Capture the cell that displays the provided text and extract its [X, Y] central coordinate. 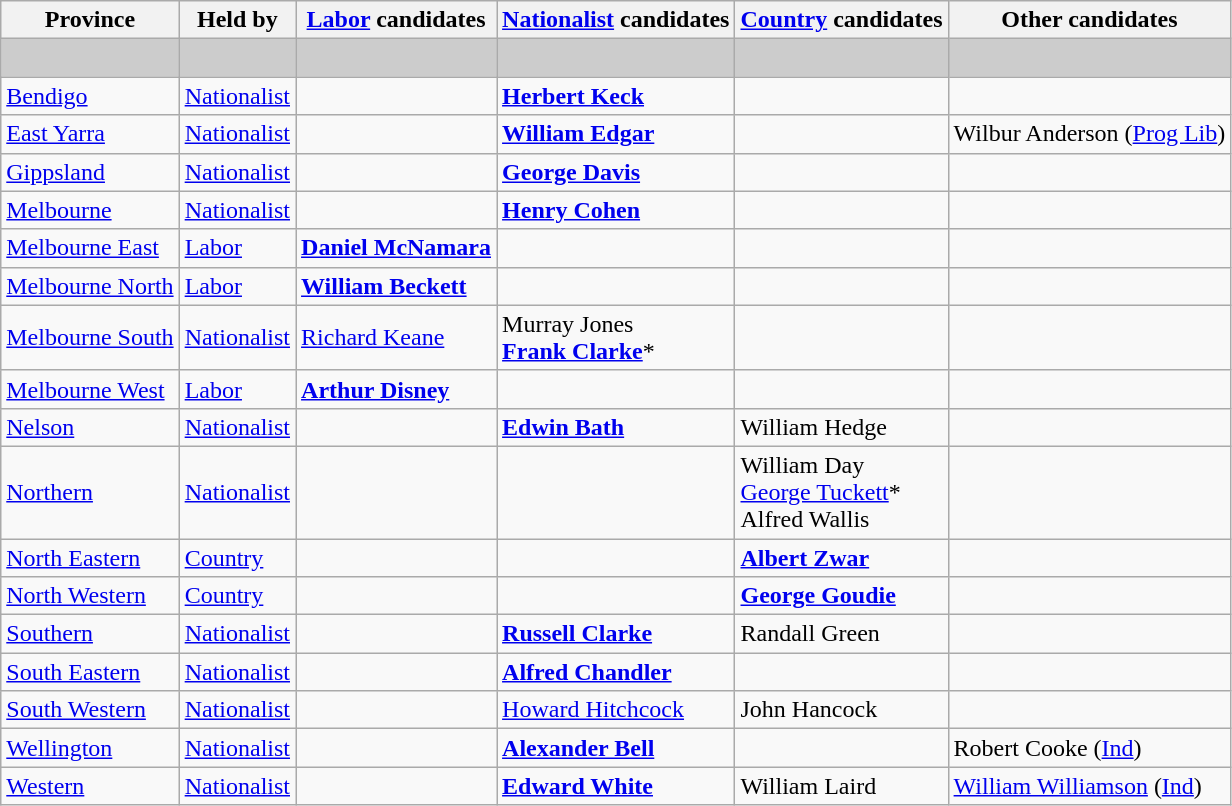
Bendigo [90, 96]
William Williamson (Ind) [1090, 786]
Labor candidates [396, 20]
George Davis [616, 172]
William Laird [842, 786]
East Yarra [90, 134]
Melbourne West [90, 389]
Robert Cooke (Ind) [1090, 748]
Province [90, 20]
Edward White [616, 786]
Northern [90, 492]
Alexander Bell [616, 748]
Henry Cohen [616, 210]
Melbourne South [90, 338]
North Western [90, 596]
William Hedge [842, 427]
Howard Hitchcock [616, 710]
William Edgar [616, 134]
John Hancock [842, 710]
Held by [237, 20]
William Beckett [396, 286]
Western [90, 786]
Herbert Keck [616, 96]
South Western [90, 710]
South Eastern [90, 672]
George Goudie [842, 596]
Gippsland [90, 172]
Nationalist candidates [616, 20]
Nelson [90, 427]
Wellington [90, 748]
Russell Clarke [616, 634]
William Day George Tuckett* Alfred Wallis [842, 492]
Other candidates [1090, 20]
Randall Green [842, 634]
Alfred Chandler [616, 672]
Melbourne North [90, 286]
Southern [90, 634]
Wilbur Anderson (Prog Lib) [1090, 134]
Albert Zwar [842, 557]
Melbourne [90, 210]
Daniel McNamara [396, 248]
North Eastern [90, 557]
Edwin Bath [616, 427]
Country candidates [842, 20]
Arthur Disney [396, 389]
Melbourne East [90, 248]
Richard Keane [396, 338]
Murray Jones Frank Clarke* [616, 338]
